Determine the [X, Y] coordinate at the center of the cell enclosing the given text.  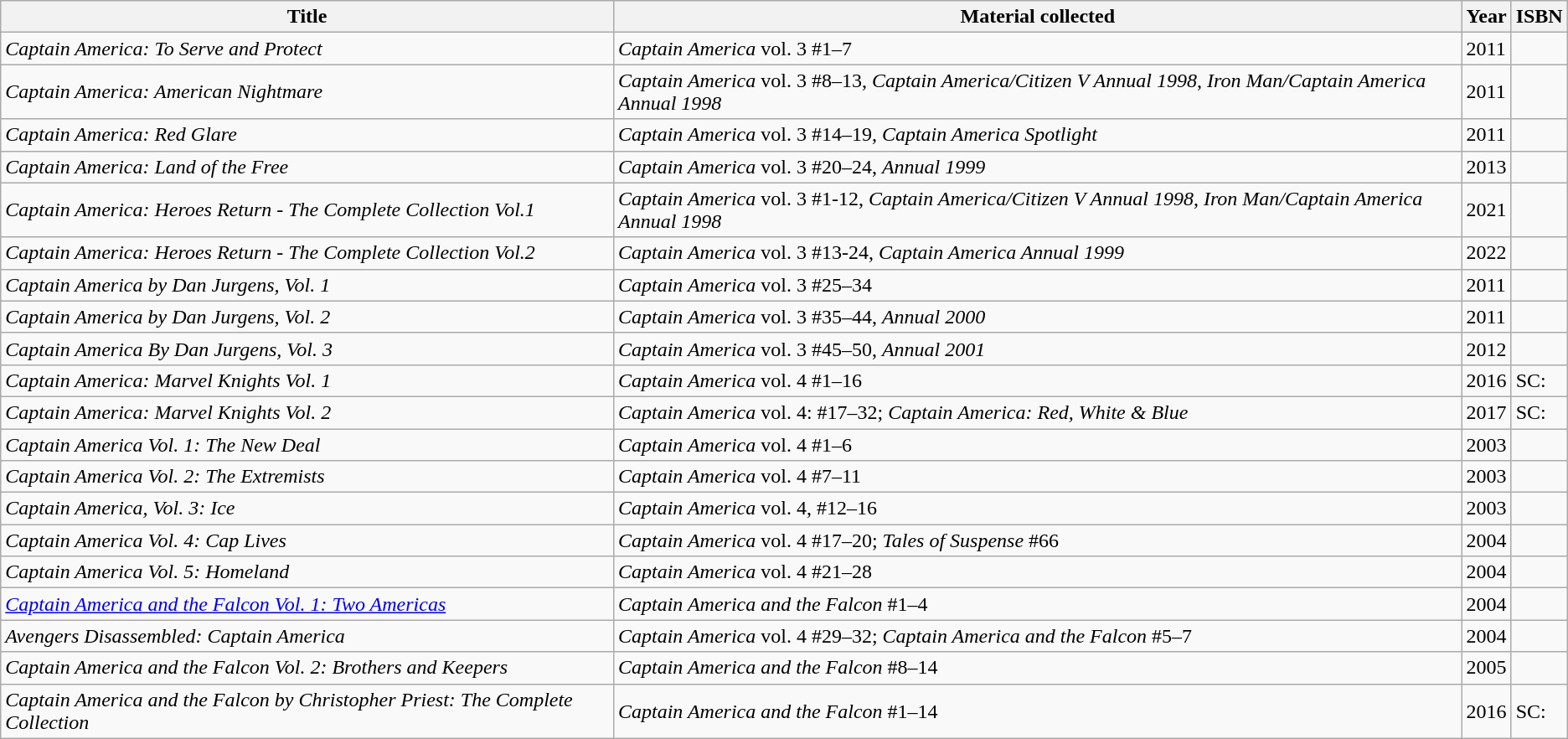
2022 [1486, 253]
Captain America by Dan Jurgens, Vol. 1 [307, 285]
Captain America vol. 3 #8–13, Captain America/Citizen V Annual 1998, Iron Man/Captain America Annual 1998 [1037, 92]
Captain America vol. 3 #14–19, Captain America Spotlight [1037, 135]
Captain America and the Falcon Vol. 2: Brothers and Keepers [307, 668]
Captain America: Heroes Return - The Complete Collection Vol.1 [307, 209]
Captain America and the Falcon #1–14 [1037, 711]
Captain America vol. 4 #21–28 [1037, 572]
Captain America vol. 4 #29–32; Captain America and the Falcon #5–7 [1037, 636]
ISBN [1540, 17]
Captain America vol. 3 #1-12, Captain America/Citizen V Annual 1998, Iron Man/Captain America Annual 1998 [1037, 209]
2005 [1486, 668]
Captain America: Heroes Return - The Complete Collection Vol.2 [307, 253]
Captain America vol. 4 #1–16 [1037, 380]
Captain America vol. 3 #13-24, Captain America Annual 1999 [1037, 253]
Captain America Vol. 5: Homeland [307, 572]
2012 [1486, 349]
2017 [1486, 412]
Captain America and the Falcon #1–4 [1037, 604]
Captain America vol. 4 #17–20; Tales of Suspense #66 [1037, 540]
Captain America Vol. 2: The Extremists [307, 477]
Captain America: Red Glare [307, 135]
Captain America: Marvel Knights Vol. 1 [307, 380]
Captain America vol. 4 #1–6 [1037, 445]
Year [1486, 17]
Captain America vol. 3 #20–24, Annual 1999 [1037, 167]
Avengers Disassembled: Captain America [307, 636]
Captain America vol. 3 #1–7 [1037, 49]
Captain America: Marvel Knights Vol. 2 [307, 412]
Captain America and the Falcon #8–14 [1037, 668]
Captain America by Dan Jurgens, Vol. 2 [307, 317]
2013 [1486, 167]
Captain America vol. 4 #7–11 [1037, 477]
Captain America, Vol. 3: Ice [307, 509]
Captain America: American Nightmare [307, 92]
Captain America By Dan Jurgens, Vol. 3 [307, 349]
Captain America and the Falcon Vol. 1: Two Americas [307, 604]
Title [307, 17]
Captain America: Land of the Free [307, 167]
Captain America and the Falcon by Christopher Priest: The Complete Collection [307, 711]
Captain America: To Serve and Protect [307, 49]
Material collected [1037, 17]
Captain America Vol. 4: Cap Lives [307, 540]
Captain America vol. 3 #25–34 [1037, 285]
Captain America Vol. 1: The New Deal [307, 445]
Captain America vol. 3 #35–44, Annual 2000 [1037, 317]
2021 [1486, 209]
Captain America vol. 3 #45–50, Annual 2001 [1037, 349]
Captain America vol. 4, #12–16 [1037, 509]
Captain America vol. 4: #17–32; Captain America: Red, White & Blue [1037, 412]
